From the cell containing the given text, extract its center point as [X, Y] coordinate. 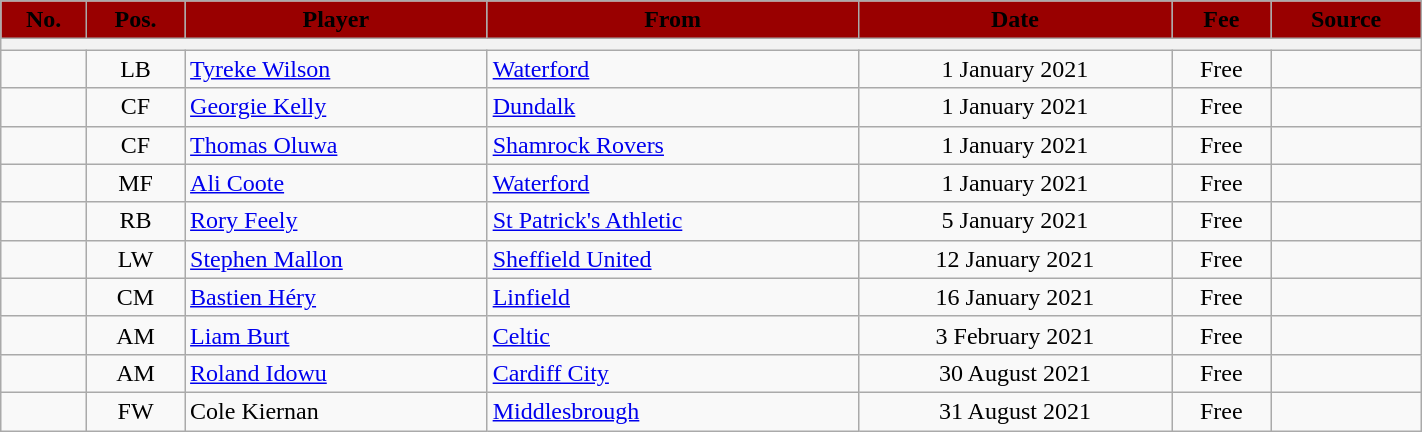
16 January 2021 [1015, 297]
Rory Feely [336, 221]
12 January 2021 [1015, 259]
Celtic [672, 335]
Dundalk [672, 107]
St Patrick's Athletic [672, 221]
31 August 2021 [1015, 411]
30 August 2021 [1015, 373]
Cole Kiernan [336, 411]
Roland Idowu [336, 373]
Cardiff City [672, 373]
Ali Coote [336, 183]
RB [136, 221]
Thomas Oluwa [336, 145]
5 January 2021 [1015, 221]
LW [136, 259]
Tyreke Wilson [336, 69]
Linfield [672, 297]
Shamrock Rovers [672, 145]
Fee [1222, 20]
No. [44, 20]
Georgie Kelly [336, 107]
Stephen Mallon [336, 259]
Sheffield United [672, 259]
Middlesbrough [672, 411]
MF [136, 183]
LB [136, 69]
Source [1346, 20]
From [672, 20]
Pos. [136, 20]
Liam Burt [336, 335]
3 February 2021 [1015, 335]
FW [136, 411]
CM [136, 297]
Player [336, 20]
Date [1015, 20]
Bastien Héry [336, 297]
